Search for the cell housing the specified text and yield its (X, Y) center coordinate. 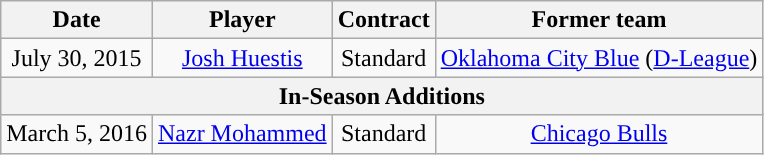
Oklahoma City Blue (D-League) (599, 58)
Josh Huestis (242, 58)
Former team (599, 20)
Date (77, 20)
Nazr Mohammed (242, 134)
In-Season Additions (382, 96)
July 30, 2015 (77, 58)
Contract (384, 20)
March 5, 2016 (77, 134)
Player (242, 20)
Chicago Bulls (599, 134)
